Locate the cell with the specified text and output its [X, Y] center coordinate. 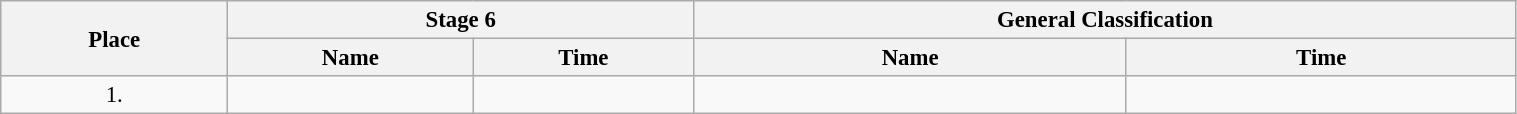
1. [114, 95]
Stage 6 [461, 20]
General Classification [1105, 20]
Place [114, 38]
